Extract the [x, y] coordinate from the center of the cell holding the provided text.  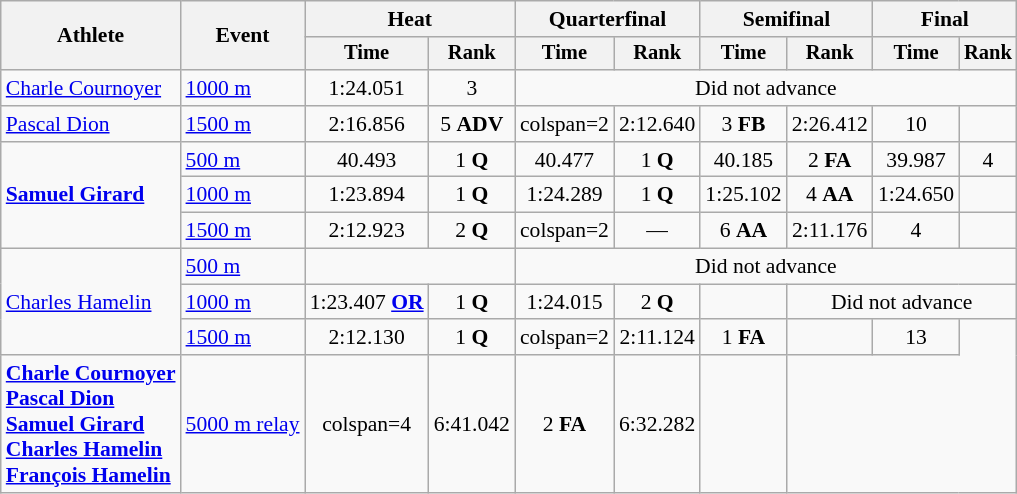
3 FB [743, 124]
1:24.015 [564, 302]
1 FA [743, 338]
1:23.407 OR [367, 302]
40.185 [743, 160]
Athlete [91, 36]
Charle Cournoyer [91, 88]
2:12.640 [657, 124]
— [657, 231]
1:25.102 [743, 195]
6:32.282 [657, 424]
39.987 [916, 160]
1:24.051 [367, 88]
13 [916, 338]
1:24.289 [564, 195]
2:12.130 [367, 338]
colspan=4 [367, 424]
Samuel Girard [91, 196]
1:23.894 [367, 195]
1:24.650 [916, 195]
Charle CournoyerPascal DionSamuel GirardCharles HamelinFrançois Hamelin [91, 424]
Heat [410, 19]
Semifinal [786, 19]
Pascal Dion [91, 124]
2:26.412 [830, 124]
40.477 [564, 160]
Event [243, 36]
5 ADV [472, 124]
Final [945, 19]
4 AA [830, 195]
2:11.176 [830, 231]
2:12.923 [367, 231]
Charles Hamelin [91, 302]
2:16.856 [367, 124]
10 [916, 124]
6 AA [743, 231]
40.493 [367, 160]
5000 m relay [243, 424]
Quarterfinal [608, 19]
6:41.042 [472, 424]
3 [472, 88]
2:11.124 [657, 338]
